Search for the cell housing the specified text and yield its [x, y] center coordinate. 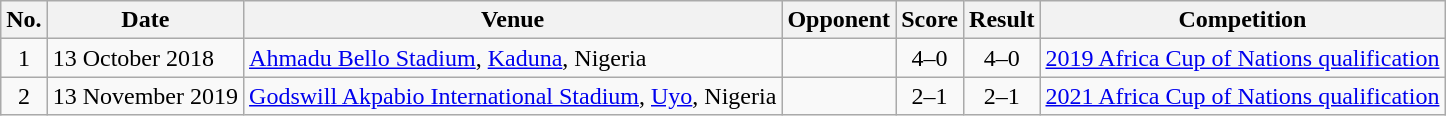
Date [145, 20]
Venue [513, 20]
2019 Africa Cup of Nations qualification [1242, 58]
13 November 2019 [145, 96]
Score [930, 20]
Ahmadu Bello Stadium, Kaduna, Nigeria [513, 58]
13 October 2018 [145, 58]
Result [1002, 20]
Godswill Akpabio International Stadium, Uyo, Nigeria [513, 96]
2021 Africa Cup of Nations qualification [1242, 96]
2 [24, 96]
1 [24, 58]
Competition [1242, 20]
Opponent [839, 20]
No. [24, 20]
